Find where the given text appears and provide that cell's center as (X, Y) coordinate. 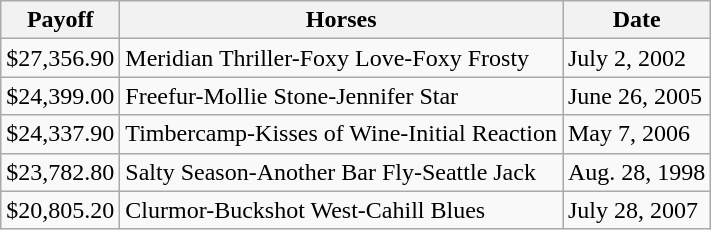
Horses (342, 20)
$24,337.90 (60, 134)
Meridian Thriller-Foxy Love-Foxy Frosty (342, 58)
Clurmor-Buckshot West-Cahill Blues (342, 210)
July 28, 2007 (636, 210)
Salty Season-Another Bar Fly-Seattle Jack (342, 172)
June 26, 2005 (636, 96)
May 7, 2006 (636, 134)
$23,782.80 (60, 172)
$24,399.00 (60, 96)
Freefur-Mollie Stone-Jennifer Star (342, 96)
July 2, 2002 (636, 58)
$27,356.90 (60, 58)
Aug. 28, 1998 (636, 172)
Payoff (60, 20)
Date (636, 20)
Timbercamp-Kisses of Wine-Initial Reaction (342, 134)
$20,805.20 (60, 210)
